Determine the [X, Y] coordinate at the center of the cell enclosing the given text.  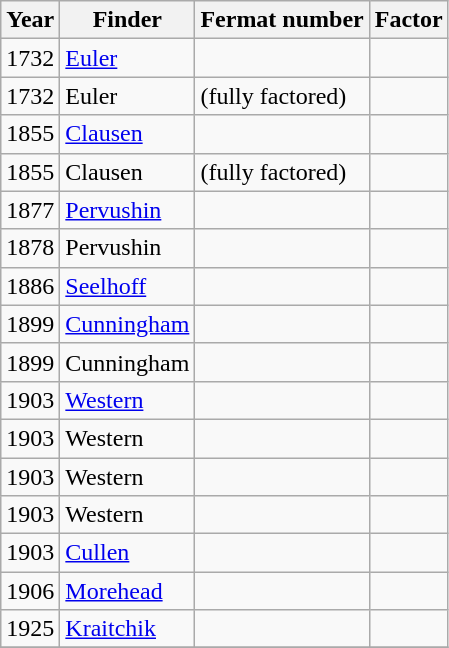
Year [30, 20]
Finder [128, 20]
Factor [408, 20]
Cullen [128, 553]
1906 [30, 591]
1878 [30, 248]
1925 [30, 629]
Morehead [128, 591]
Kraitchik [128, 629]
1886 [30, 286]
1877 [30, 210]
Fermat number [282, 20]
Seelhoff [128, 286]
